Capture the cell that displays the provided text and extract its (X, Y) central coordinate. 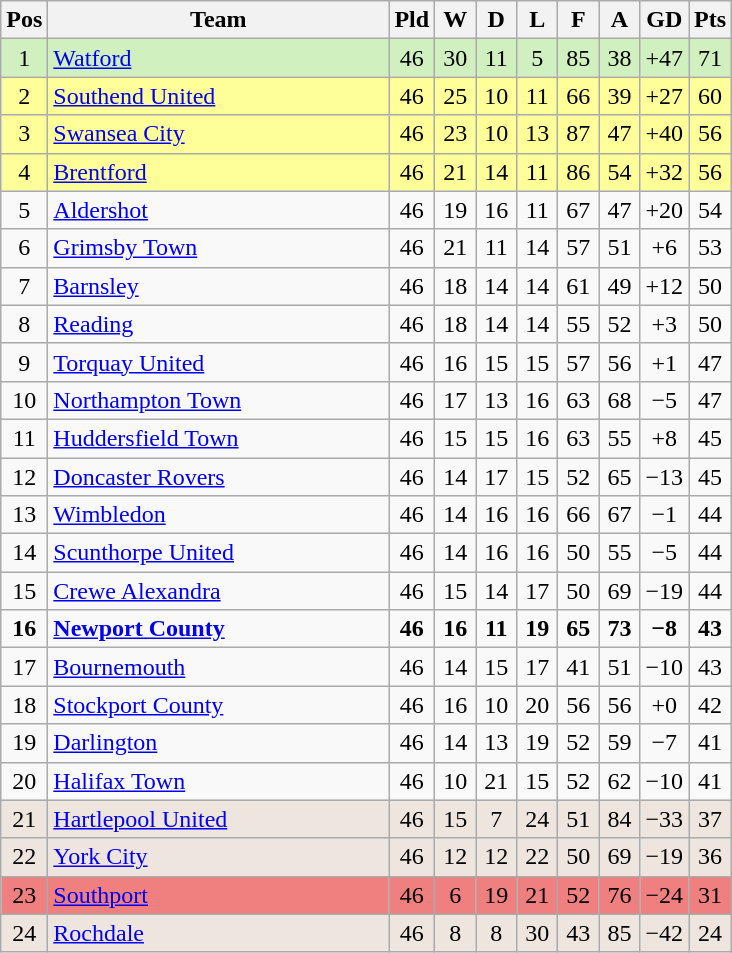
3 (24, 134)
9 (24, 362)
GD (664, 20)
37 (710, 819)
68 (620, 400)
42 (710, 705)
+32 (664, 172)
−7 (664, 743)
+1 (664, 362)
−24 (664, 895)
Northampton Town (218, 400)
38 (620, 58)
59 (620, 743)
Reading (218, 324)
F (578, 20)
+20 (664, 210)
Team (218, 20)
76 (620, 895)
Scunthorpe United (218, 553)
D (496, 20)
−8 (664, 629)
−13 (664, 477)
Newport County (218, 629)
31 (710, 895)
71 (710, 58)
39 (620, 96)
A (620, 20)
−33 (664, 819)
49 (620, 286)
Doncaster Rovers (218, 477)
Barnsley (218, 286)
Pld (412, 20)
Watford (218, 58)
36 (710, 857)
−42 (664, 933)
+3 (664, 324)
Darlington (218, 743)
York City (218, 857)
53 (710, 248)
+40 (664, 134)
+47 (664, 58)
Swansea City (218, 134)
+8 (664, 438)
Pts (710, 20)
4 (24, 172)
73 (620, 629)
87 (578, 134)
Southport (218, 895)
Stockport County (218, 705)
84 (620, 819)
Aldershot (218, 210)
60 (710, 96)
Huddersfield Town (218, 438)
Crewe Alexandra (218, 591)
Hartlepool United (218, 819)
+12 (664, 286)
61 (578, 286)
Halifax Town (218, 781)
86 (578, 172)
1 (24, 58)
Rochdale (218, 933)
W (456, 20)
Wimbledon (218, 515)
−1 (664, 515)
62 (620, 781)
Pos (24, 20)
25 (456, 96)
+0 (664, 705)
L (538, 20)
+6 (664, 248)
Southend United (218, 96)
Grimsby Town (218, 248)
2 (24, 96)
+27 (664, 96)
Torquay United (218, 362)
Brentford (218, 172)
Bournemouth (218, 667)
